Scan for the cell matching the given text and deliver its (X, Y) coordinate at center. 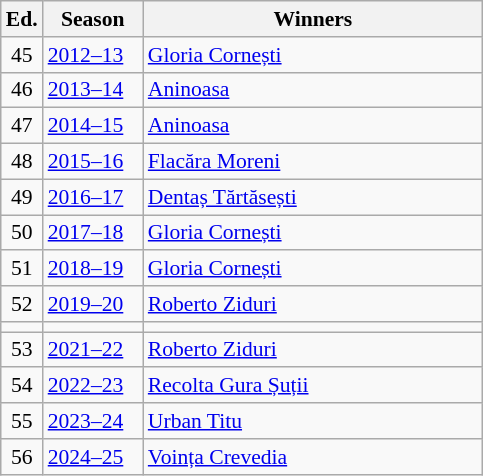
2012–13 (93, 55)
56 (22, 457)
52 (22, 304)
2014–15 (93, 126)
Ed. (22, 19)
2024–25 (93, 457)
54 (22, 386)
2021–22 (93, 350)
53 (22, 350)
48 (22, 162)
2018–19 (93, 269)
50 (22, 233)
Dentaș Tărtăsești (313, 197)
2016–17 (93, 197)
2022–23 (93, 386)
55 (22, 421)
2017–18 (93, 233)
49 (22, 197)
51 (22, 269)
Recolta Gura Șuții (313, 386)
45 (22, 55)
Flacăra Moreni (313, 162)
2023–24 (93, 421)
47 (22, 126)
Winners (313, 19)
2015–16 (93, 162)
2013–14 (93, 90)
46 (22, 90)
Season (93, 19)
Voința Crevedia (313, 457)
Urban Titu (313, 421)
2019–20 (93, 304)
